Return the [X, Y] coordinate for the center point of the cell that contains the specified text.  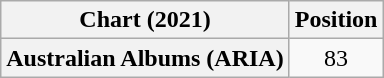
Australian Albums (ARIA) [145, 58]
Position [336, 20]
Chart (2021) [145, 20]
83 [336, 58]
